Detect which cell encompasses the target text, then output its (X, Y) center coordinate. 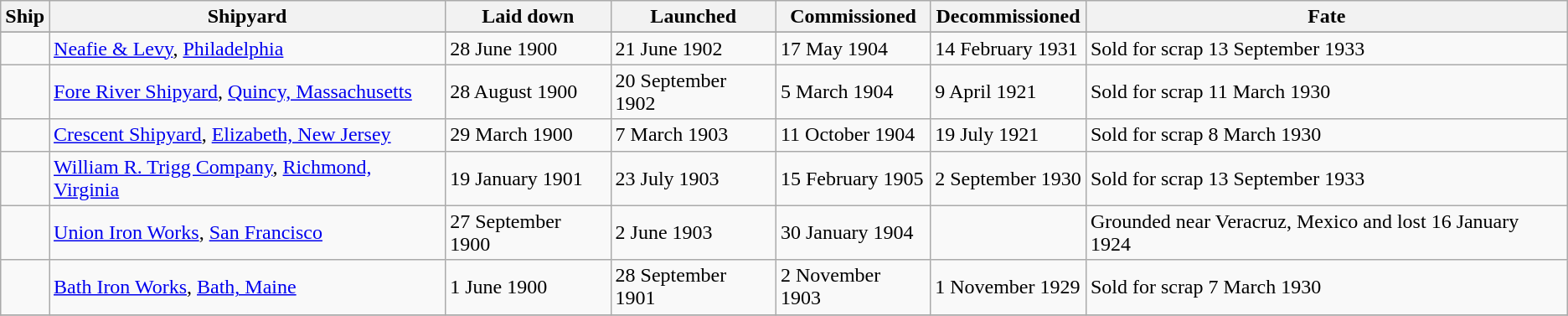
17 May 1904 (853, 49)
15 February 1905 (853, 178)
28 September 1901 (694, 287)
9 April 1921 (1008, 92)
Decommissioned (1008, 17)
William R. Trigg Company, Richmond, Virginia (248, 178)
Launched (694, 17)
Commissioned (853, 17)
Fore River Shipyard, Quincy, Massachusetts (248, 92)
Neafie & Levy, Philadelphia (248, 49)
2 September 1930 (1008, 178)
11 October 1904 (853, 135)
Laid down (528, 17)
2 November 1903 (853, 287)
23 July 1903 (694, 178)
19 July 1921 (1008, 135)
27 September 1900 (528, 233)
Union Iron Works, San Francisco (248, 233)
28 June 1900 (528, 49)
2 June 1903 (694, 233)
Sold for scrap 11 March 1930 (1327, 92)
1 June 1900 (528, 287)
Shipyard (248, 17)
Sold for scrap 8 March 1930 (1327, 135)
14 February 1931 (1008, 49)
21 June 1902 (694, 49)
Grounded near Veracruz, Mexico and lost 16 January 1924 (1327, 233)
19 January 1901 (528, 178)
Ship (25, 17)
30 January 1904 (853, 233)
1 November 1929 (1008, 287)
Crescent Shipyard, Elizabeth, New Jersey (248, 135)
29 March 1900 (528, 135)
Fate (1327, 17)
Sold for scrap 7 March 1930 (1327, 287)
5 March 1904 (853, 92)
Bath Iron Works, Bath, Maine (248, 287)
7 March 1903 (694, 135)
20 September 1902 (694, 92)
28 August 1900 (528, 92)
